Scan for the cell matching the given text and deliver its (X, Y) coordinate at center. 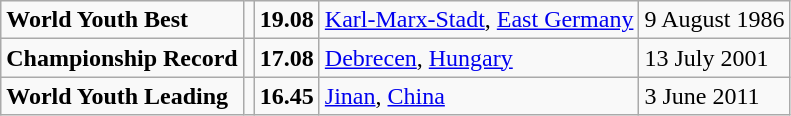
9 August 1986 (714, 20)
Debrecen, Hungary (479, 58)
World Youth Leading (122, 96)
13 July 2001 (714, 58)
Jinan, China (479, 96)
16.45 (286, 96)
World Youth Best (122, 20)
17.08 (286, 58)
Championship Record (122, 58)
Karl-Marx-Stadt, East Germany (479, 20)
3 June 2011 (714, 96)
19.08 (286, 20)
